Find where the given text appears and provide that cell's center as [X, Y] coordinate. 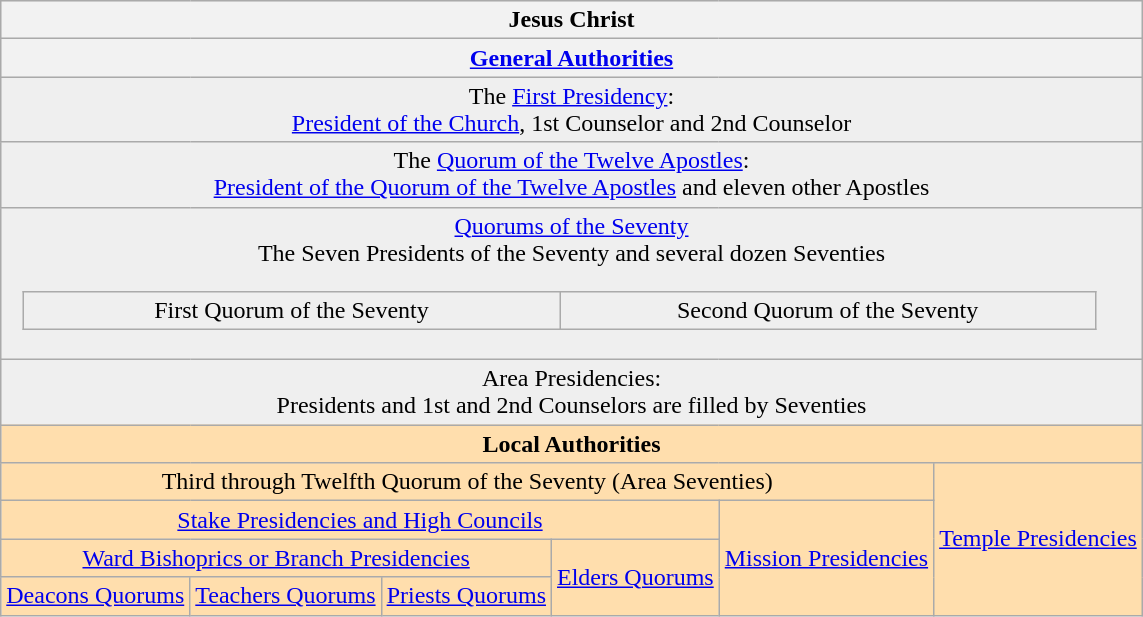
Second Quorum of the Seventy [828, 310]
Stake Presidencies and High Councils [360, 520]
Elders Quorums [636, 577]
Local Authorities [572, 444]
General Authorities [572, 58]
Ward Bishoprics or Branch Presidencies [276, 558]
The First Presidency:President of the Church, 1st Counselor and 2nd Counselor [572, 110]
The Quorum of the Twelve Apostles:President of the Quorum of the Twelve Apostles and eleven other Apostles [572, 174]
Third through Twelfth Quorum of the Seventy (Area Seventies) [468, 482]
Area Presidencies:Presidents and 1st and 2nd Counselors are filled by Seventies [572, 392]
Teachers Quorums [286, 596]
Mission Presidencies [826, 558]
Jesus Christ [572, 20]
Priests Quorums [466, 596]
Quorums of the SeventyThe Seven Presidents of the Seventy and several dozen Seventies First Quorum of the Seventy Second Quorum of the Seventy [572, 284]
First Quorum of the Seventy [291, 310]
Temple Presidencies [1038, 539]
Deacons Quorums [96, 596]
